Capture the cell that displays the provided text and extract its (X, Y) central coordinate. 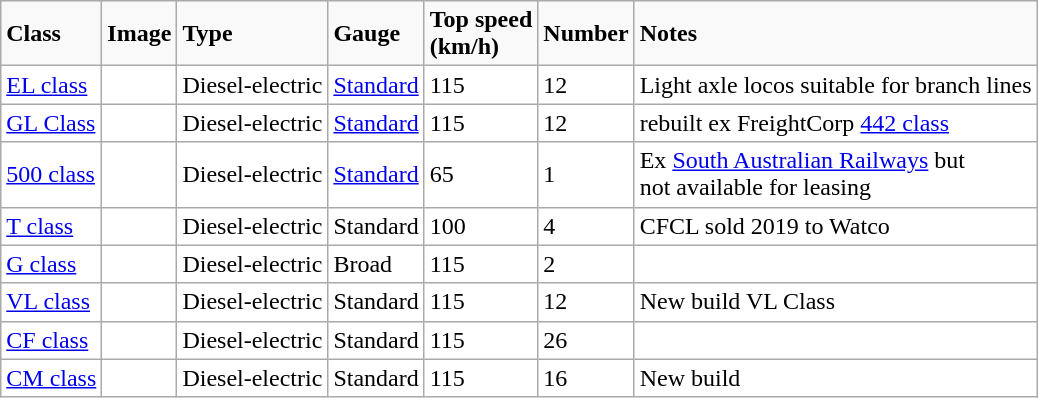
16 (586, 378)
Ex South Australian Railways butnot available for leasing (836, 174)
500 class (52, 174)
T class (52, 226)
4 (586, 226)
1 (586, 174)
100 (481, 226)
New build VL Class (836, 302)
CM class (52, 378)
2 (586, 264)
Notes (836, 34)
CF class (52, 340)
CFCL sold 2019 to Watco (836, 226)
Top speed(km/h) (481, 34)
Class (52, 34)
New build (836, 378)
26 (586, 340)
Number (586, 34)
EL class (52, 85)
Broad (376, 264)
Type (252, 34)
G class (52, 264)
GL Class (52, 123)
Image (140, 34)
rebuilt ex FreightCorp 442 class (836, 123)
Gauge (376, 34)
VL class (52, 302)
Light axle locos suitable for branch lines (836, 85)
65 (481, 174)
